Determine the (X, Y) coordinate at the center of the cell enclosing the given text.  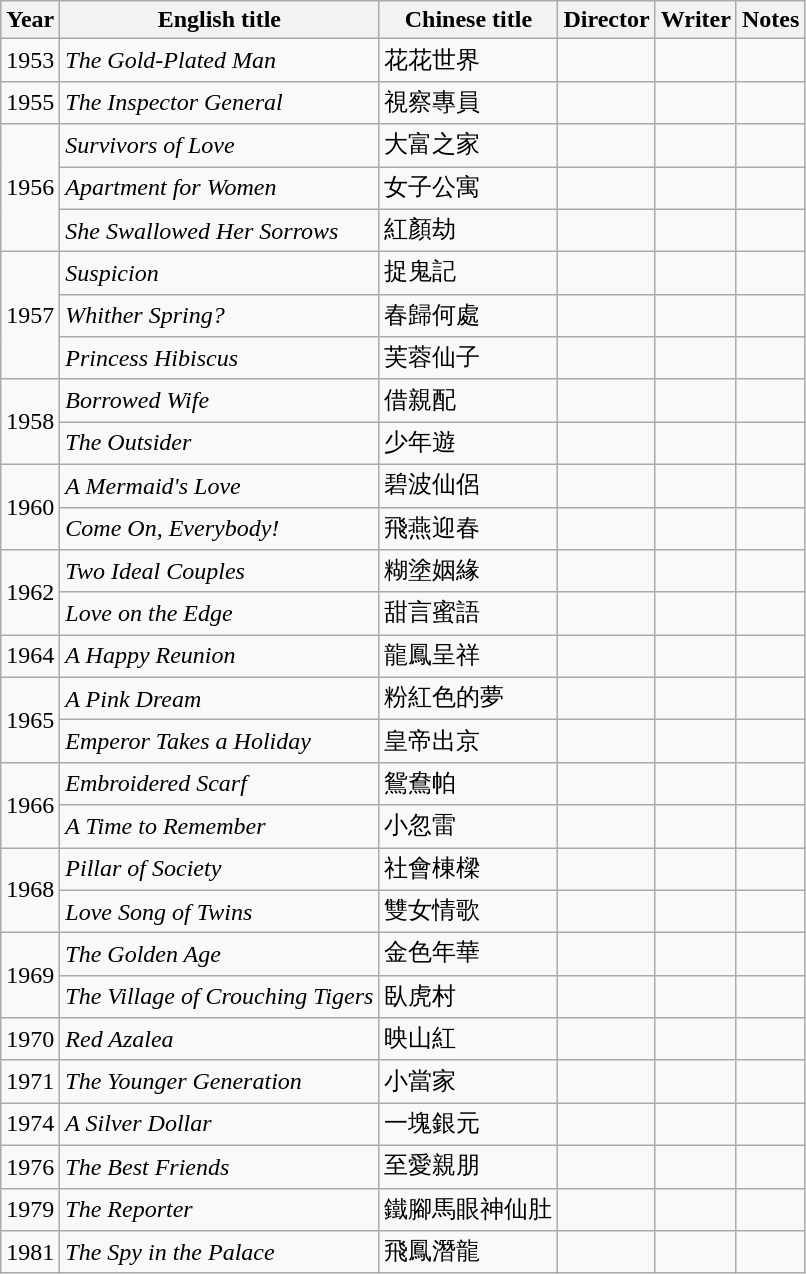
1962 (30, 592)
Survivors of Love (220, 146)
鐵腳馬眼神仙肚 (468, 1210)
A Mermaid's Love (220, 486)
飛鳳潛龍 (468, 1252)
The Best Friends (220, 1166)
1979 (30, 1210)
1971 (30, 1082)
雙女情歌 (468, 912)
一塊銀元 (468, 1124)
甜言蜜語 (468, 614)
Chinese title (468, 20)
1966 (30, 804)
Love on the Edge (220, 614)
春歸何處 (468, 316)
飛燕迎春 (468, 528)
Apartment for Women (220, 188)
Princess Hibiscus (220, 358)
The Reporter (220, 1210)
金色年華 (468, 954)
至愛親朋 (468, 1166)
臥虎村 (468, 996)
小忽雷 (468, 826)
The Younger Generation (220, 1082)
A Time to Remember (220, 826)
小當家 (468, 1082)
Two Ideal Couples (220, 572)
The Village of Crouching Tigers (220, 996)
捉鬼記 (468, 274)
1970 (30, 1040)
粉紅色的夢 (468, 698)
鴛鴦帕 (468, 784)
Come On, Everybody! (220, 528)
1955 (30, 102)
紅顏劫 (468, 230)
She Swallowed Her Sorrows (220, 230)
A Happy Reunion (220, 656)
English title (220, 20)
Director (606, 20)
芙蓉仙子 (468, 358)
The Spy in the Palace (220, 1252)
1960 (30, 506)
1953 (30, 60)
1974 (30, 1124)
A Silver Dollar (220, 1124)
龍鳳呈祥 (468, 656)
1976 (30, 1166)
1965 (30, 720)
借親配 (468, 400)
Emperor Takes a Holiday (220, 742)
大富之家 (468, 146)
1981 (30, 1252)
Suspicion (220, 274)
Love Song of Twins (220, 912)
Notes (770, 20)
The Outsider (220, 444)
1969 (30, 976)
女子公寓 (468, 188)
視察專員 (468, 102)
1957 (30, 316)
Whither Spring? (220, 316)
The Golden Age (220, 954)
社會棟樑 (468, 870)
1968 (30, 890)
A Pink Dream (220, 698)
花花世界 (468, 60)
少年遊 (468, 444)
1956 (30, 188)
Pillar of Society (220, 870)
Borrowed Wife (220, 400)
1964 (30, 656)
碧波仙侶 (468, 486)
Writer (696, 20)
1958 (30, 422)
Red Azalea (220, 1040)
Year (30, 20)
Embroidered Scarf (220, 784)
映山紅 (468, 1040)
The Inspector General (220, 102)
皇帝出京 (468, 742)
糊塗姻緣 (468, 572)
The Gold-Plated Man (220, 60)
